Return (x, y) of the center of cell containing provided text 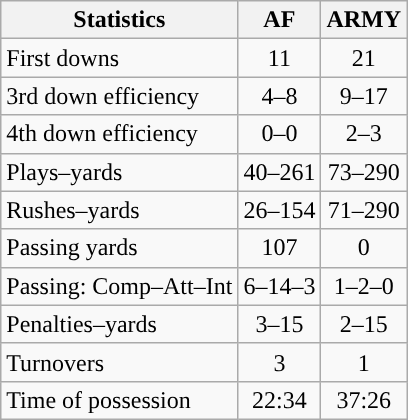
40–261 (280, 172)
107 (280, 248)
3rd down efficiency (120, 96)
3 (280, 362)
2–15 (364, 324)
Statistics (120, 20)
4th down efficiency (120, 134)
Passing: Comp–Att–Int (120, 286)
Plays–yards (120, 172)
2–3 (364, 134)
Passing yards (120, 248)
26–154 (280, 210)
Turnovers (120, 362)
22:34 (280, 400)
37:26 (364, 400)
73–290 (364, 172)
4–8 (280, 96)
1 (364, 362)
6–14–3 (280, 286)
1–2–0 (364, 286)
First downs (120, 58)
9–17 (364, 96)
0 (364, 248)
0–0 (280, 134)
11 (280, 58)
Time of possession (120, 400)
Rushes–yards (120, 210)
71–290 (364, 210)
21 (364, 58)
3–15 (280, 324)
ARMY (364, 20)
Penalties–yards (120, 324)
AF (280, 20)
